Provide the [X, Y] coordinate of the cell's center where the given text is located.  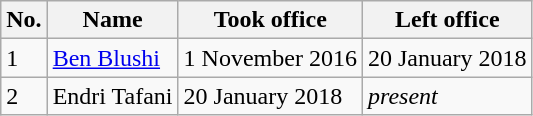
Endri Tafani [112, 96]
Took office [270, 20]
1 November 2016 [270, 58]
Ben Blushi [112, 58]
present [447, 96]
Left office [447, 20]
Name [112, 20]
1 [24, 58]
No. [24, 20]
2 [24, 96]
